Return the [x, y] coordinate for the center point of the cell that contains the specified text.  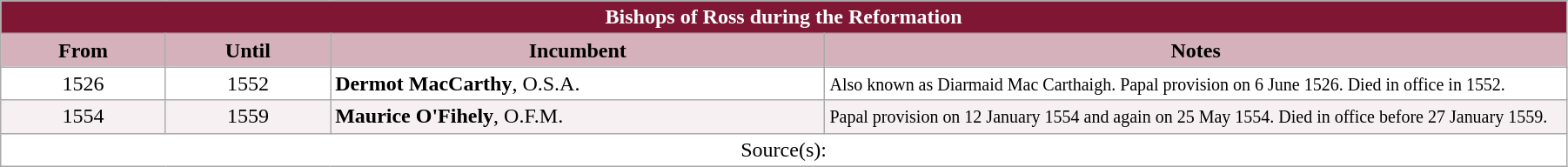
Source(s): [784, 150]
Papal provision on 12 January 1554 and again on 25 May 1554. Died in office before 27 January 1559. [1196, 117]
1526 [84, 83]
Incumbent [578, 50]
1554 [84, 117]
Notes [1196, 50]
Maurice O'Fihely, O.F.M. [578, 117]
1559 [247, 117]
Until [247, 50]
From [84, 50]
Bishops of Ross during the Reformation [784, 17]
Also known as Diarmaid Mac Carthaigh. Papal provision on 6 June 1526. Died in office in 1552. [1196, 83]
1552 [247, 83]
Dermot MacCarthy, O.S.A. [578, 83]
